Find where the given text appears and provide that cell's center as (X, Y) coordinate. 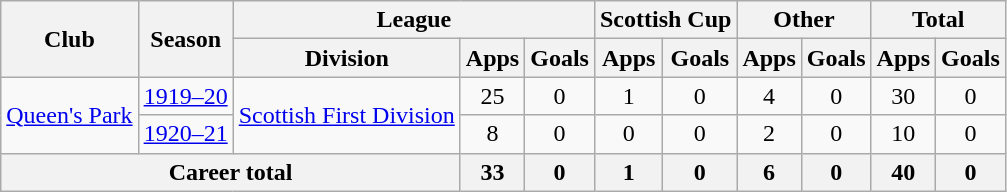
1920–21 (186, 134)
Scottish First Division (346, 115)
10 (903, 134)
Season (186, 39)
League (414, 20)
33 (492, 172)
Other (804, 20)
40 (903, 172)
8 (492, 134)
Total (938, 20)
Club (70, 39)
Queen's Park (70, 115)
Scottish Cup (665, 20)
1919–20 (186, 96)
30 (903, 96)
6 (769, 172)
4 (769, 96)
Career total (231, 172)
25 (492, 96)
2 (769, 134)
Division (346, 58)
